Return (x, y) of the center of cell containing provided text 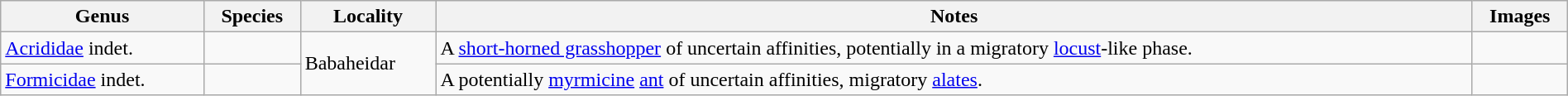
Formicidae indet. (103, 79)
Locality (368, 17)
Notes (954, 17)
Acrididae indet. (103, 48)
Babaheidar (368, 64)
A potentially myrmicine ant of uncertain affinities, migratory alates. (954, 79)
Images (1520, 17)
Genus (103, 17)
Species (251, 17)
A short-horned grasshopper of uncertain affinities, potentially in a migratory locust-like phase. (954, 48)
